Extract the [x, y] coordinate from the center of the cell holding the provided text.  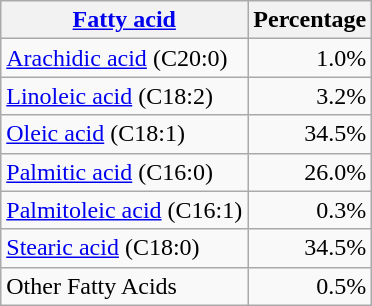
Linoleic acid (C18:2) [124, 96]
Other Fatty Acids [124, 286]
Oleic acid (C18:1) [124, 134]
Percentage [310, 20]
26.0% [310, 172]
0.5% [310, 286]
0.3% [310, 210]
Fatty acid [124, 20]
Palmitic acid (C16:0) [124, 172]
3.2% [310, 96]
Arachidic acid (C20:0) [124, 58]
Stearic acid (C18:0) [124, 248]
1.0% [310, 58]
Palmitoleic acid (C16:1) [124, 210]
